Output the (X, Y) coordinate of the center of the cell containing the given text.  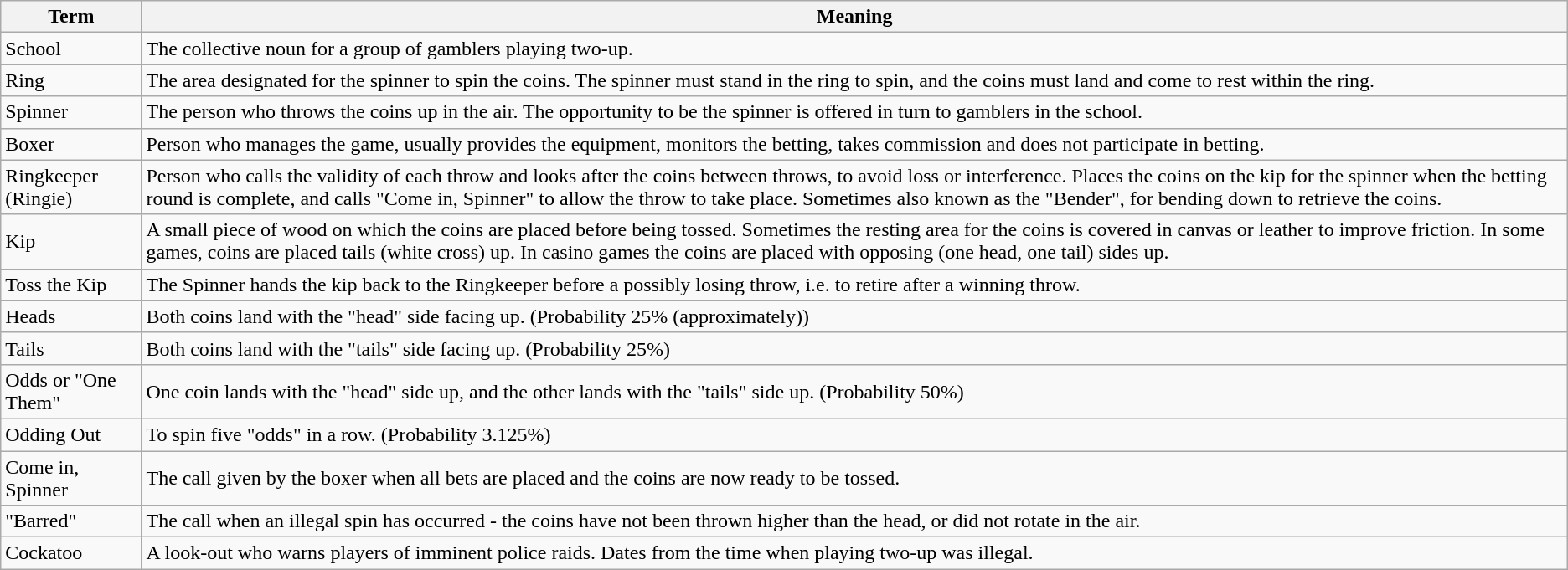
Both coins land with the "tails" side facing up. (Probability 25%) (854, 348)
The collective noun for a group of gamblers playing two-up. (854, 49)
Term (71, 17)
One coin lands with the "head" side up, and the other lands with the "tails" side up. (Probability 50%) (854, 392)
"Barred" (71, 521)
A look-out who warns players of imminent police raids. Dates from the time when playing two-up was illegal. (854, 553)
Spinner (71, 112)
School (71, 49)
Ring (71, 80)
Cockatoo (71, 553)
Odds or "One Them" (71, 392)
Heads (71, 316)
The call given by the boxer when all bets are placed and the coins are now ready to be tossed. (854, 477)
The call when an illegal spin has occurred - the coins have not been thrown higher than the head, or did not rotate in the air. (854, 521)
Ringkeeper (Ringie) (71, 187)
Person who manages the game, usually provides the equipment, monitors the betting, takes commission and does not participate in betting. (854, 144)
Kip (71, 241)
Come in, Spinner (71, 477)
Odding Out (71, 434)
Meaning (854, 17)
Boxer (71, 144)
Toss the Kip (71, 285)
Tails (71, 348)
Both coins land with the "head" side facing up. (Probability 25% (approximately)) (854, 316)
The Spinner hands the kip back to the Ringkeeper before a possibly losing throw, i.e. to retire after a winning throw. (854, 285)
To spin five "odds" in a row. (Probability 3.125%) (854, 434)
The person who throws the coins up in the air. The opportunity to be the spinner is offered in turn to gamblers in the school. (854, 112)
